Return the (X, Y) coordinate for the center point of the cell that contains the specified text.  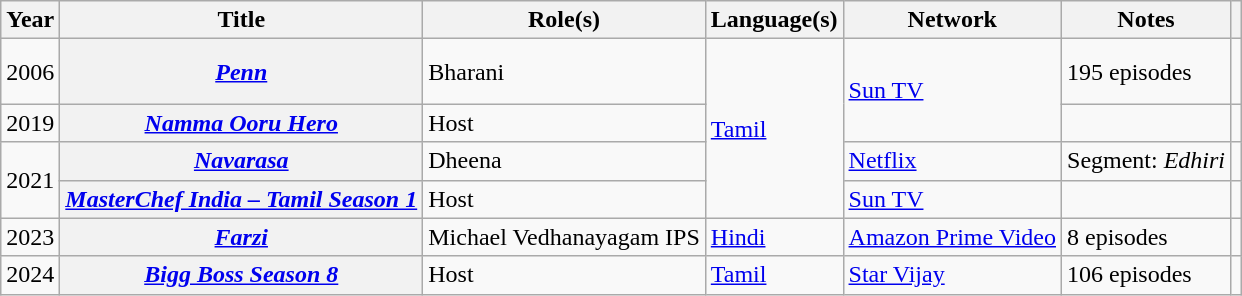
Dheena (564, 161)
Bharani (564, 72)
Netflix (952, 161)
2006 (30, 72)
106 episodes (1146, 275)
Farzi (242, 237)
Bigg Boss Season 8 (242, 275)
2021 (30, 180)
MasterChef India – Tamil Season 1 (242, 199)
Role(s) (564, 20)
2024 (30, 275)
8 episodes (1146, 237)
Language(s) (774, 20)
Namma Ooru Hero (242, 123)
Penn (242, 72)
2019 (30, 123)
Segment: Edhiri (1146, 161)
195 episodes (1146, 72)
Hindi (774, 237)
Star Vijay (952, 275)
Network (952, 20)
2023 (30, 237)
Year (30, 20)
Notes (1146, 20)
Amazon Prime Video (952, 237)
Navarasa (242, 161)
Title (242, 20)
Michael Vedhanayagam IPS (564, 237)
